Find where the given text appears and provide that cell's center as [X, Y] coordinate. 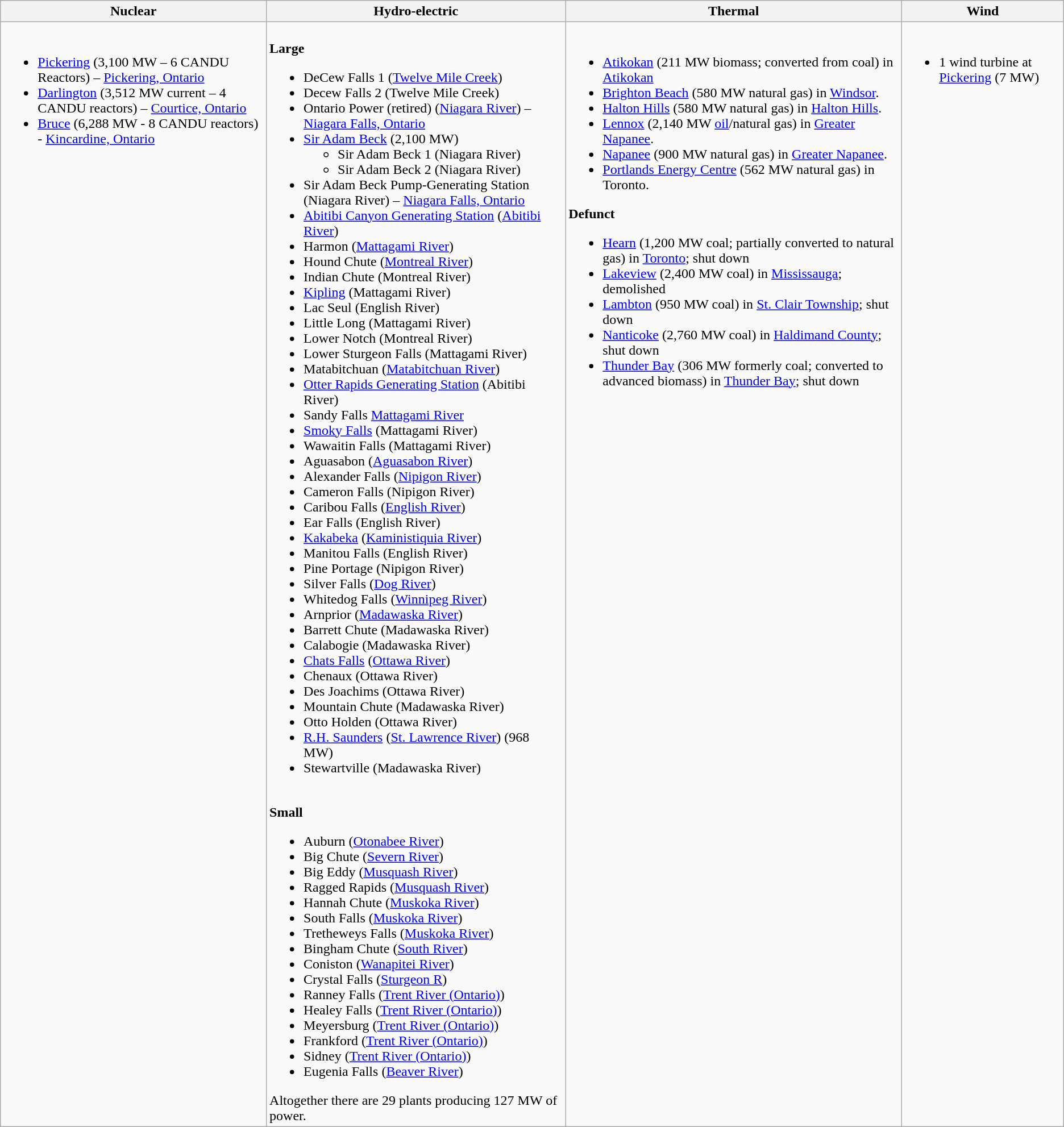
Wind [983, 11]
Hydro-electric [416, 11]
1 wind turbine at Pickering (7 MW) [983, 574]
Nuclear [134, 11]
Thermal [734, 11]
